Return (x, y) of the center of cell containing provided text 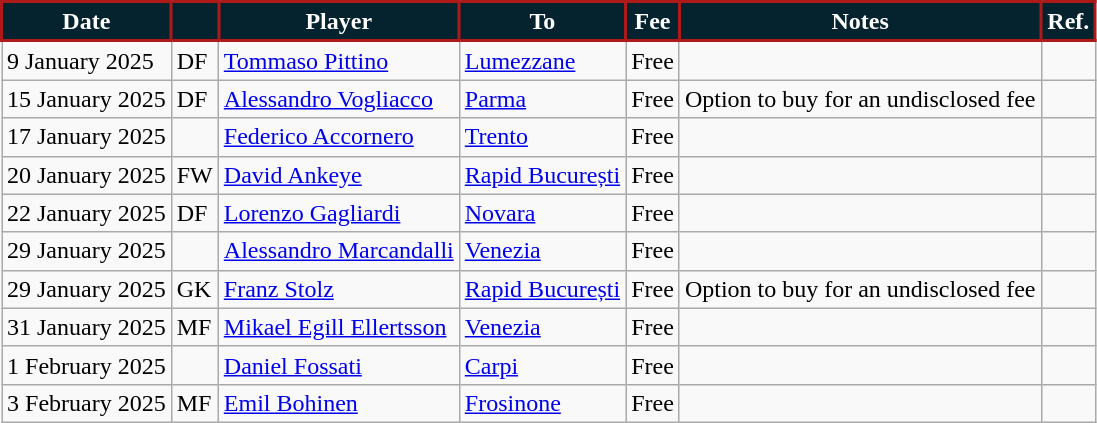
22 January 2025 (87, 213)
FW (194, 175)
1 February 2025 (87, 365)
Novara (542, 213)
Mikael Egill Ellertsson (338, 327)
To (542, 22)
Ref. (1068, 22)
Carpi (542, 365)
Parma (542, 99)
Frosinone (542, 403)
Federico Accornero (338, 137)
Alessandro Marcandalli (338, 251)
9 January 2025 (87, 60)
31 January 2025 (87, 327)
Lumezzane (542, 60)
Date (87, 22)
Emil Bohinen (338, 403)
15 January 2025 (87, 99)
Trento (542, 137)
Franz Stolz (338, 289)
GK (194, 289)
David Ankeye (338, 175)
17 January 2025 (87, 137)
Tommaso Pittino (338, 60)
3 February 2025 (87, 403)
Notes (860, 22)
20 January 2025 (87, 175)
Daniel Fossati (338, 365)
Player (338, 22)
Alessandro Vogliacco (338, 99)
Fee (653, 22)
Lorenzo Gagliardi (338, 213)
